From the cell containing the given text, extract its center point as [X, Y] coordinate. 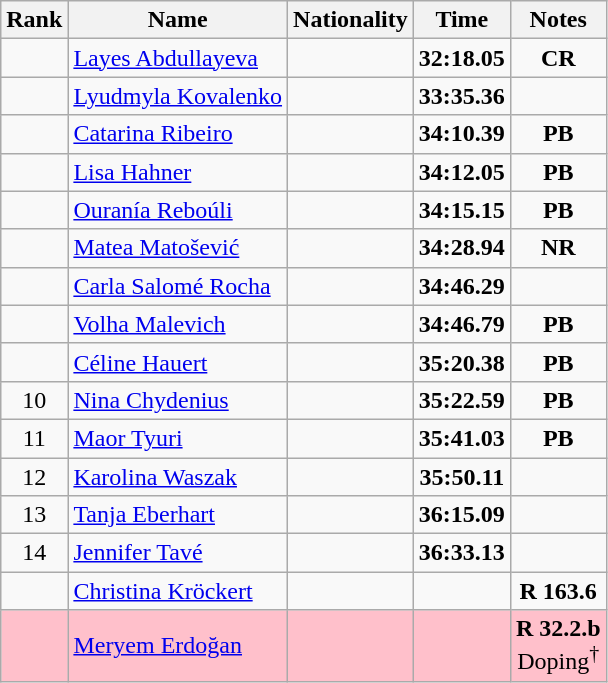
Jennifer Tavé [178, 553]
Céline Hauert [178, 362]
Time [462, 20]
Christina Kröckert [178, 591]
36:33.13 [462, 553]
12 [34, 477]
35:50.11 [462, 477]
Layes Abdullayeva [178, 58]
10 [34, 400]
11 [34, 438]
13 [34, 515]
Rank [34, 20]
14 [34, 553]
Lyudmyla Kovalenko [178, 96]
Maor Tyuri [178, 438]
35:20.38 [462, 362]
35:22.59 [462, 400]
Tanja Eberhart [178, 515]
35:41.03 [462, 438]
34:46.79 [462, 324]
34:10.39 [462, 134]
Nina Chydenius [178, 400]
Ouranía Reboúli [178, 210]
Volha Malevich [178, 324]
R 163.6 [558, 591]
CR [558, 58]
Meryem Erdoğan [178, 646]
Nationality [351, 20]
Lisa Hahner [178, 172]
33:35.36 [462, 96]
Carla Salomé Rocha [178, 286]
34:12.05 [462, 172]
Catarina Ribeiro [178, 134]
Notes [558, 20]
Karolina Waszak [178, 477]
34:15.15 [462, 210]
36:15.09 [462, 515]
34:28.94 [462, 248]
34:46.29 [462, 286]
R 32.2.bDoping† [558, 646]
Name [178, 20]
NR [558, 248]
Matea Matošević [178, 248]
32:18.05 [462, 58]
